Provide the [x, y] coordinate of the cell's center where the given text is located.  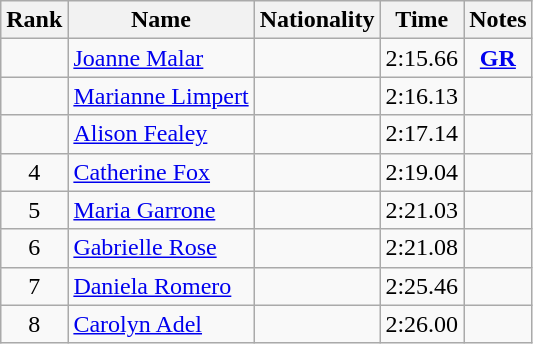
2:26.00 [422, 324]
Marianne Limpert [161, 96]
Rank [34, 20]
8 [34, 324]
6 [34, 248]
Gabrielle Rose [161, 248]
5 [34, 210]
Name [161, 20]
2:15.66 [422, 58]
Maria Garrone [161, 210]
Carolyn Adel [161, 324]
2:21.08 [422, 248]
2:25.46 [422, 286]
GR [498, 58]
2:16.13 [422, 96]
2:17.14 [422, 134]
Time [422, 20]
Daniela Romero [161, 286]
2:21.03 [422, 210]
4 [34, 172]
Catherine Fox [161, 172]
2:19.04 [422, 172]
Nationality [317, 20]
Notes [498, 20]
7 [34, 286]
Alison Fealey [161, 134]
Joanne Malar [161, 58]
